Provide the (x, y) coordinate of the cell's center where the given text is located.  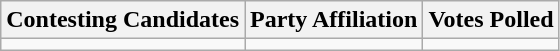
Party Affiliation (334, 20)
Votes Polled (491, 20)
Contesting Candidates (123, 20)
